Detect which cell encompasses the target text, then output its (X, Y) center coordinate. 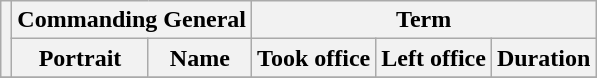
Term (424, 20)
Commanding General (132, 20)
Left office (434, 58)
Name (200, 58)
Duration (543, 58)
Took office (314, 58)
Portrait (80, 58)
